Return (x, y) of the center of cell containing provided text 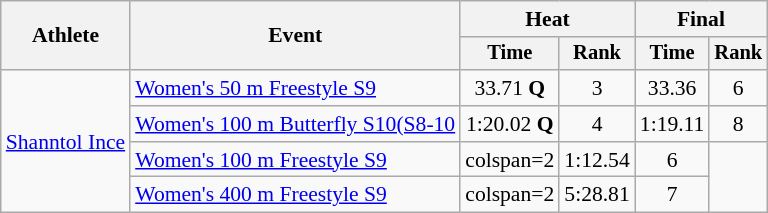
33.36 (672, 88)
Women's 50 m Freestyle S9 (295, 88)
1:20.02 Q (510, 124)
8 (738, 124)
Women's 100 m Butterfly S10(S8-10 (295, 124)
Athlete (66, 36)
Women's 100 m Freestyle S9 (295, 160)
5:28.81 (596, 195)
1:12.54 (596, 160)
Heat (548, 19)
4 (596, 124)
7 (672, 195)
Women's 400 m Freestyle S9 (295, 195)
Shanntol Ince (66, 141)
1:19.11 (672, 124)
Event (295, 36)
Final (701, 19)
33.71 Q (510, 88)
3 (596, 88)
